For the text-containing cell, return its midpoint in [x, y] coordinate format. 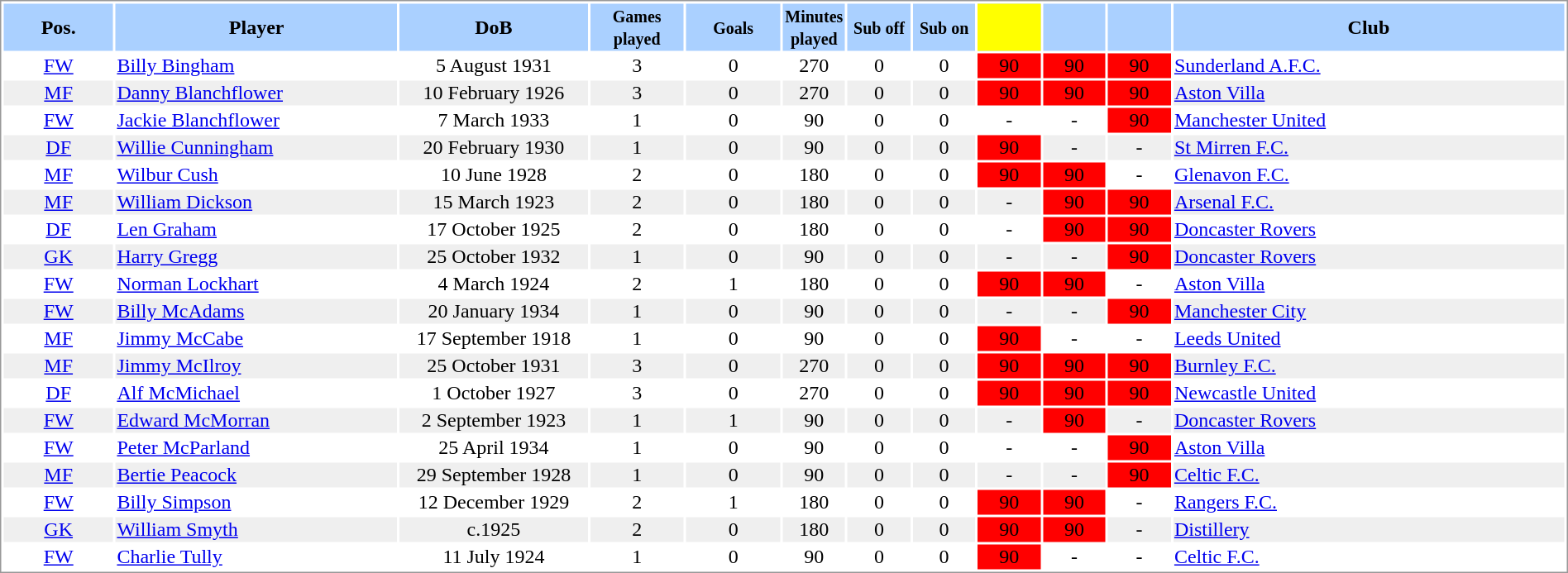
Distillery [1368, 530]
Player [256, 26]
11 July 1924 [493, 556]
12 December 1929 [493, 502]
Pos. [58, 26]
Billy Simpson [256, 502]
20 February 1930 [493, 148]
Wilbur Cush [256, 174]
15 March 1923 [493, 203]
Arsenal F.C. [1368, 203]
5 August 1931 [493, 65]
20 January 1934 [493, 312]
William Dickson [256, 203]
Billy Bingham [256, 65]
Edward McMorran [256, 421]
2 September 1923 [493, 421]
Glenavon F.C. [1368, 174]
Bertie Peacock [256, 475]
Sub off [879, 26]
Manchester City [1368, 312]
17 October 1925 [493, 229]
Jimmy McCabe [256, 338]
Manchester United [1368, 120]
Billy McAdams [256, 312]
Newcastle United [1368, 393]
10 June 1928 [493, 174]
Leeds United [1368, 338]
St Mirren F.C. [1368, 148]
10 February 1926 [493, 93]
25 October 1931 [493, 366]
Sunderland A.F.C. [1368, 65]
Alf McMichael [256, 393]
DoB [493, 26]
Norman Lockhart [256, 284]
Willie Cunningham [256, 148]
Harry Gregg [256, 257]
29 September 1928 [493, 475]
Len Graham [256, 229]
Sub on [944, 26]
Minutesplayed [814, 26]
Goals [734, 26]
Burnley F.C. [1368, 366]
William Smyth [256, 530]
25 April 1934 [493, 447]
Gamesplayed [637, 26]
Rangers F.C. [1368, 502]
7 March 1933 [493, 120]
4 March 1924 [493, 284]
1 October 1927 [493, 393]
25 October 1932 [493, 257]
c.1925 [493, 530]
Jimmy McIlroy [256, 366]
17 September 1918 [493, 338]
Danny Blanchflower [256, 93]
Charlie Tully [256, 556]
Peter McParland [256, 447]
Jackie Blanchflower [256, 120]
Club [1368, 26]
